Return (X, Y) of the center of cell containing provided text 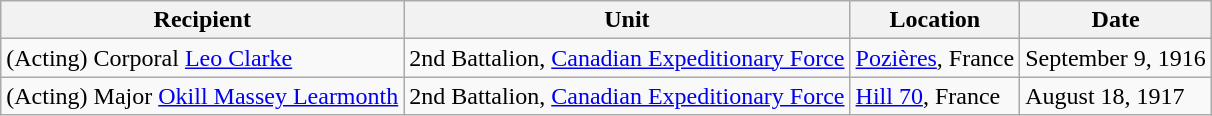
August 18, 1917 (1116, 96)
(Acting) Corporal Leo Clarke (202, 58)
Location (935, 20)
Hill 70, France (935, 96)
Recipient (202, 20)
Date (1116, 20)
September 9, 1916 (1116, 58)
Pozières, France (935, 58)
Unit (627, 20)
(Acting) Major Okill Massey Learmonth (202, 96)
